Scan for the cell matching the given text and deliver its (X, Y) coordinate at center. 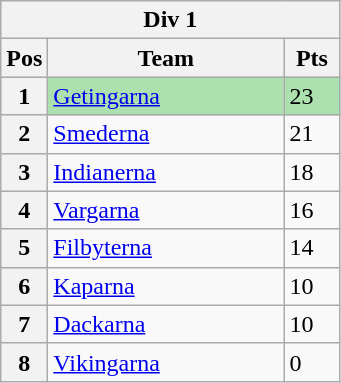
Kaparna (166, 286)
5 (24, 248)
2 (24, 134)
6 (24, 286)
Indianerna (166, 172)
Getingarna (166, 96)
Pts (312, 58)
14 (312, 248)
Dackarna (166, 324)
18 (312, 172)
Team (166, 58)
Filbyterna (166, 248)
0 (312, 362)
4 (24, 210)
1 (24, 96)
8 (24, 362)
21 (312, 134)
3 (24, 172)
23 (312, 96)
Vikingarna (166, 362)
Pos (24, 58)
16 (312, 210)
Smederna (166, 134)
Vargarna (166, 210)
Div 1 (170, 20)
7 (24, 324)
